Determine the (X, Y) coordinate at the center of the cell enclosing the given text.  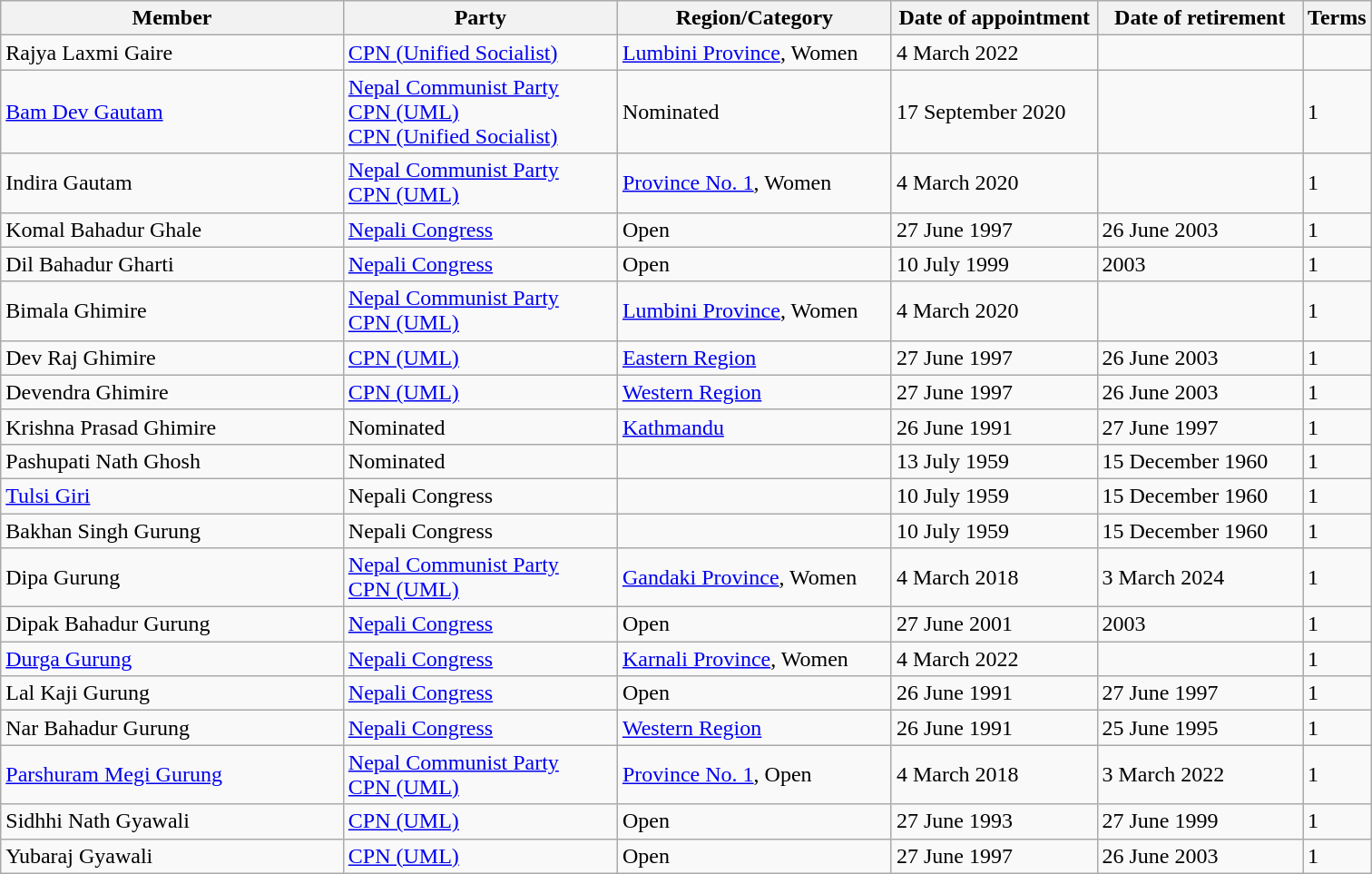
10 July 1999 (995, 264)
Kathmandu (754, 427)
CPN (Unified Socialist) (480, 53)
Sidhhi Nath Gyawali (172, 821)
Date of retirement (1200, 18)
Dipa Gurung (172, 577)
Devendra Ghimire (172, 392)
25 June 1995 (1200, 728)
Parshuram Megi Gurung (172, 775)
Nepal Communist PartyCPN (UML)CPN (Unified Socialist) (480, 112)
Komal Bahadur Ghale (172, 230)
Bimala Ghimire (172, 310)
3 March 2022 (1200, 775)
Tulsi Giri (172, 496)
27 June 1999 (1200, 821)
Indira Gautam (172, 183)
3 March 2024 (1200, 577)
Province No. 1, Women (754, 183)
Dev Raj Ghimire (172, 358)
Dipak Bahadur Gurung (172, 624)
Party (480, 18)
Nar Bahadur Gurung (172, 728)
Durga Gurung (172, 659)
Bam Dev Gautam (172, 112)
Eastern Region (754, 358)
27 June 2001 (995, 624)
Region/Category (754, 18)
Gandaki Province, Women (754, 577)
Karnali Province, Women (754, 659)
Bakhan Singh Gurung (172, 531)
Pashupati Nath Ghosh (172, 461)
Terms (1338, 18)
17 September 2020 (995, 112)
Lal Kaji Gurung (172, 693)
27 June 1993 (995, 821)
Member (172, 18)
Yubaraj Gyawali (172, 856)
Province No. 1, Open (754, 775)
13 July 1959 (995, 461)
Dil Bahadur Gharti (172, 264)
Date of appointment (995, 18)
Rajya Laxmi Gaire (172, 53)
Krishna Prasad Ghimire (172, 427)
